From the cell containing the given text, extract its center point as (X, Y) coordinate. 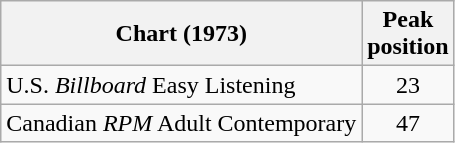
Chart (1973) (182, 34)
Canadian RPM Adult Contemporary (182, 123)
23 (408, 85)
Peakposition (408, 34)
U.S. Billboard Easy Listening (182, 85)
47 (408, 123)
